Return the [x, y] coordinate for the center point of the cell that contains the specified text.  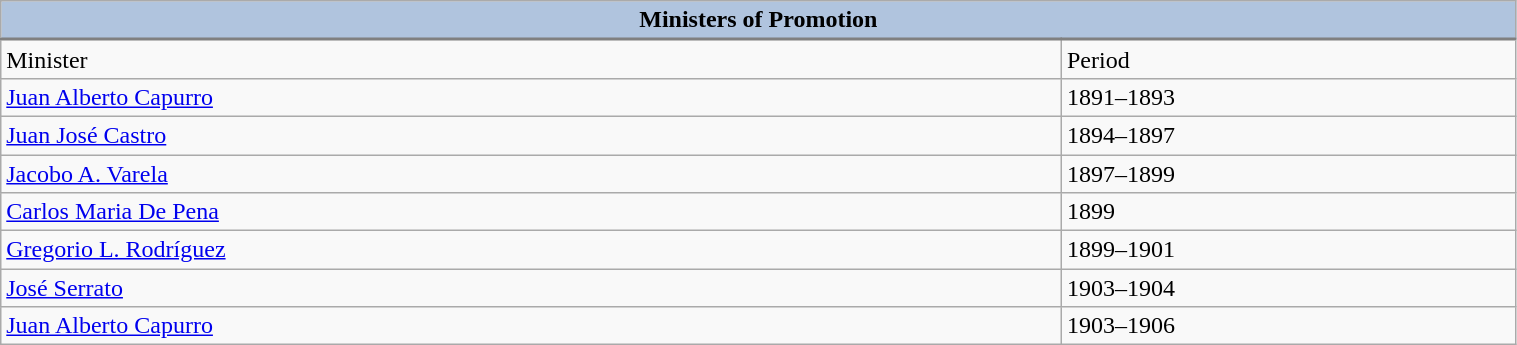
José Serrato [532, 288]
1899 [1288, 212]
1903–1906 [1288, 326]
1891–1893 [1288, 97]
Minister [532, 60]
Jacobo A. Varela [532, 173]
1903–1904 [1288, 288]
Period [1288, 60]
1897–1899 [1288, 173]
Juan José Castro [532, 135]
1899–1901 [1288, 250]
1894–1897 [1288, 135]
Ministers of Promotion [758, 20]
Gregorio L. Rodríguez [532, 250]
Carlos Maria De Pena [532, 212]
